Capture the cell that displays the provided text and extract its (x, y) central coordinate. 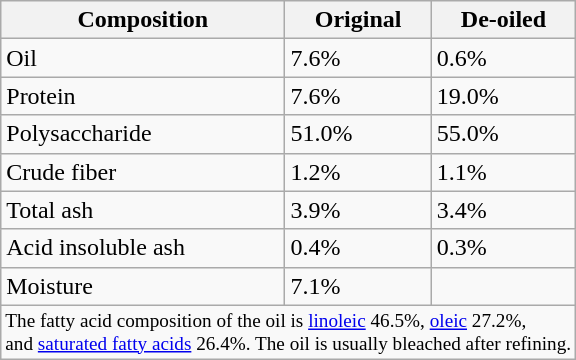
1.2% (358, 172)
Moisture (143, 286)
Oil (143, 58)
0.4% (358, 248)
Total ash (143, 210)
0.6% (503, 58)
51.0% (358, 134)
55.0% (503, 134)
Crude fiber (143, 172)
3.4% (503, 210)
Composition (143, 20)
Polysaccharide (143, 134)
3.9% (358, 210)
The fatty acid composition of the oil is linoleic 46.5%, oleic 27.2%, and saturated fatty acids 26.4%. The oil is usually bleached after refining. (288, 332)
Protein (143, 96)
0.3% (503, 248)
De-oiled (503, 20)
Acid insoluble ash (143, 248)
7.1% (358, 286)
Original (358, 20)
1.1% (503, 172)
19.0% (503, 96)
